Return (x, y) of the center of cell containing provided text 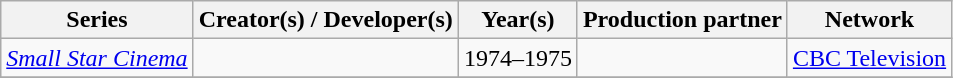
Series (97, 20)
1974–1975 (518, 58)
Creator(s) / Developer(s) (326, 20)
Production partner (682, 20)
Year(s) (518, 20)
Small Star Cinema (97, 58)
Network (869, 20)
CBC Television (869, 58)
